Capture the cell that displays the provided text and extract its (X, Y) central coordinate. 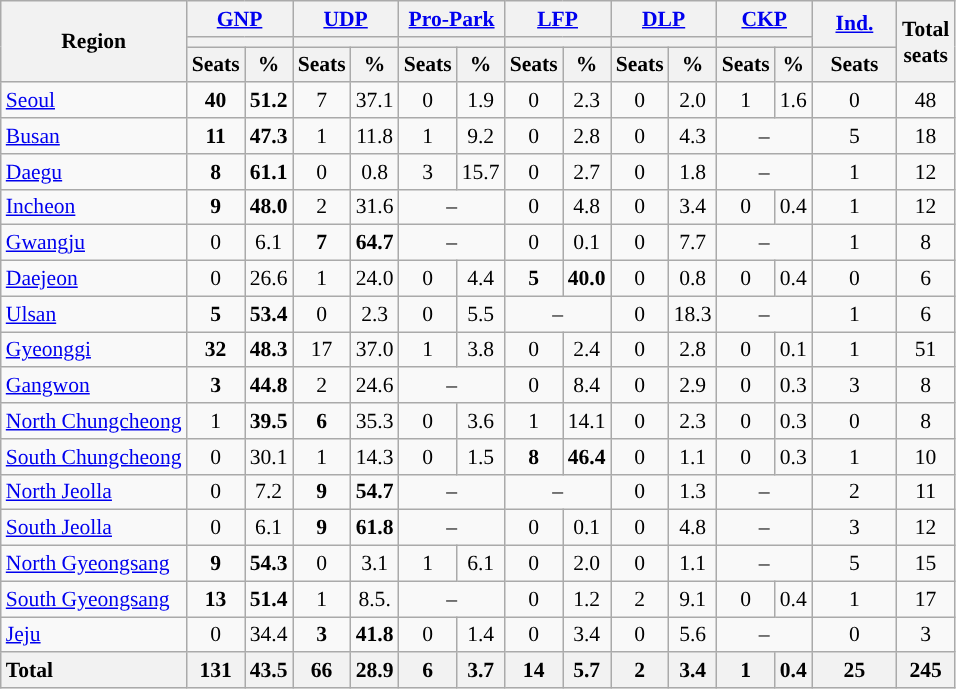
34.4 (269, 635)
35.3 (375, 421)
8.5. (375, 599)
15 (926, 564)
245 (926, 671)
1.2 (587, 599)
51.2 (269, 101)
10 (926, 457)
North Jeolla (94, 492)
Jeju (94, 635)
Incheon (94, 207)
Gyeonggi (94, 350)
48.0 (269, 207)
DLP (664, 19)
Gangwon (94, 386)
Ind. (854, 24)
54.7 (375, 492)
14 (534, 671)
UDP (346, 19)
1.6 (794, 101)
66 (322, 671)
24.6 (375, 386)
26.6 (269, 279)
Gwangju (94, 243)
47.3 (269, 136)
48.3 (269, 350)
1.3 (693, 492)
1.5 (481, 457)
7.7 (693, 243)
5.5 (481, 314)
2.9 (693, 386)
11.8 (375, 136)
South Chungcheong (94, 457)
14.3 (375, 457)
Totalseats (926, 42)
7.2 (269, 492)
14.1 (587, 421)
53.4 (269, 314)
South Gyeongsang (94, 599)
4.3 (693, 136)
61.1 (269, 172)
40.0 (587, 279)
5.6 (693, 635)
8.4 (587, 386)
9.2 (481, 136)
3.1 (375, 564)
3.6 (481, 421)
46.4 (587, 457)
1.4 (481, 635)
Daejeon (94, 279)
Daegu (94, 172)
4.4 (481, 279)
GNP (240, 19)
North Chungcheong (94, 421)
2.4 (587, 350)
CKP (764, 19)
37.1 (375, 101)
61.8 (375, 528)
LFP (558, 19)
51.4 (269, 599)
3.8 (481, 350)
Pro-Park (452, 19)
9.1 (693, 599)
64.7 (375, 243)
Total (94, 671)
30.1 (269, 457)
28.9 (375, 671)
51 (926, 350)
37.0 (375, 350)
Busan (94, 136)
Ulsan (94, 314)
1.9 (481, 101)
131 (216, 671)
Region (94, 42)
41.8 (375, 635)
40 (216, 101)
1.8 (693, 172)
5.7 (587, 671)
32 (216, 350)
31.6 (375, 207)
Seoul (94, 101)
15.7 (481, 172)
43.5 (269, 671)
44.8 (269, 386)
13 (216, 599)
South Jeolla (94, 528)
18.3 (693, 314)
24.0 (375, 279)
25 (854, 671)
3.7 (481, 671)
North Gyeongsang (94, 564)
54.3 (269, 564)
39.5 (269, 421)
48 (926, 101)
2.7 (587, 172)
18 (926, 136)
